Return the (X, Y) coordinate for the center point of the cell that contains the specified text.  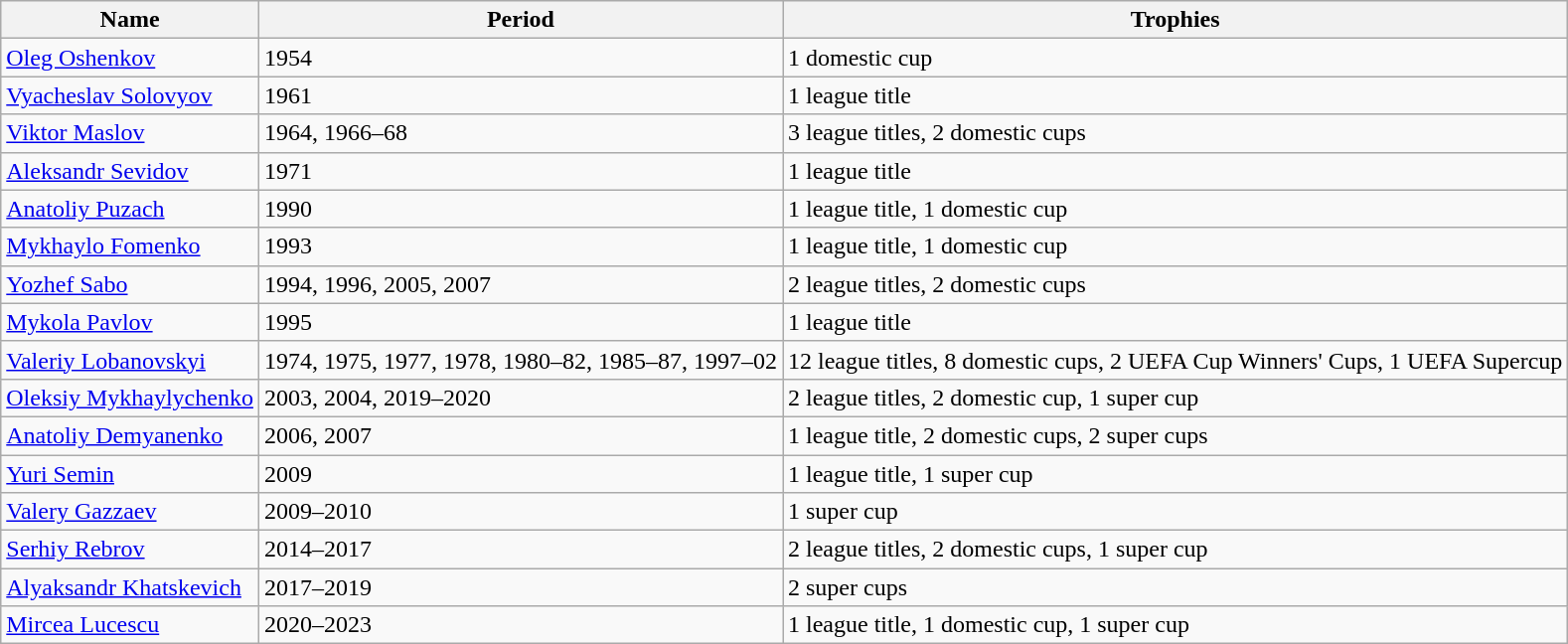
1994, 1996, 2005, 2007 (521, 284)
Mircea Lucescu (130, 625)
Period (521, 20)
1 league title, 1 super cup (1176, 474)
2009–2010 (521, 512)
Trophies (1176, 20)
2014–2017 (521, 550)
Mykhaylo Fomenko (130, 246)
2003, 2004, 2019–2020 (521, 398)
2009 (521, 474)
Vyacheslav Solovyov (130, 95)
1954 (521, 58)
2020–2023 (521, 625)
1 league title, 2 domestic cups, 2 super cups (1176, 435)
Serhiy Rebrov (130, 550)
3 league titles, 2 domestic cups (1176, 133)
Alyaksandr Khatskevich (130, 587)
1 domestic cup (1176, 58)
Oleksiy Mykhaylychenko (130, 398)
1971 (521, 171)
2 league titles, 2 domestic cups (1176, 284)
Valery Gazzaev (130, 512)
1961 (521, 95)
2006, 2007 (521, 435)
12 league titles, 8 domestic cups, 2 UEFA Cup Winners' Cups, 1 UEFA Supercup (1176, 360)
Name (130, 20)
Anatoliy Demyanenko (130, 435)
Oleg Oshenkov (130, 58)
2 league titles, 2 domestic cup, 1 super cup (1176, 398)
1 super cup (1176, 512)
Mykola Pavlov (130, 322)
Viktor Maslov (130, 133)
Valeriy Lobanovskyi (130, 360)
Yuri Semin (130, 474)
Anatoliy Puzach (130, 209)
Yozhef Sabo (130, 284)
1990 (521, 209)
2 league titles, 2 domestic cups, 1 super cup (1176, 550)
1974, 1975, 1977, 1978, 1980–82, 1985–87, 1997–02 (521, 360)
1995 (521, 322)
2017–2019 (521, 587)
1 league title, 1 domestic cup, 1 super cup (1176, 625)
Aleksandr Sevidov (130, 171)
2 super cups (1176, 587)
1964, 1966–68 (521, 133)
1993 (521, 246)
